Identify which cell holds the provided text, then report its (X, Y) central coordinate. 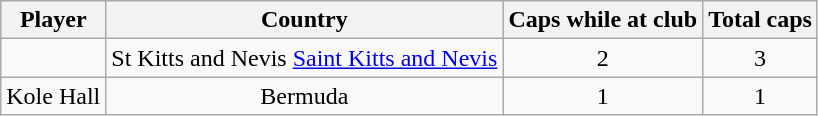
St Kitts and Nevis Saint Kitts and Nevis (304, 58)
Bermuda (304, 96)
3 (760, 58)
Caps while at club (603, 20)
Country (304, 20)
Total caps (760, 20)
Kole Hall (54, 96)
Player (54, 20)
2 (603, 58)
